Identify which cell holds the provided text, then report its (X, Y) central coordinate. 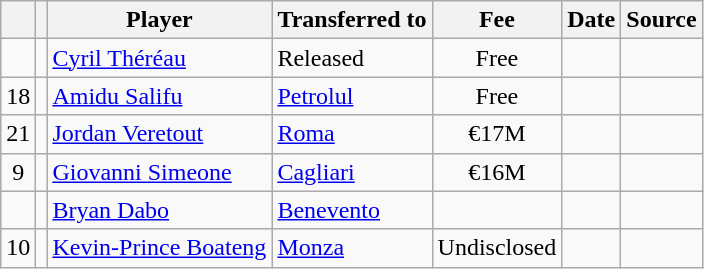
Amidu Salifu (160, 96)
21 (18, 134)
Giovanni Simeone (160, 172)
Undisclosed (497, 248)
Monza (352, 248)
Kevin-Prince Boateng (160, 248)
Date (592, 20)
Jordan Veretout (160, 134)
Source (662, 20)
€16M (497, 172)
Benevento (352, 210)
Released (352, 58)
Fee (497, 20)
Cagliari (352, 172)
Petrolul (352, 96)
Bryan Dabo (160, 210)
10 (18, 248)
18 (18, 96)
Player (160, 20)
Roma (352, 134)
Cyril Théréau (160, 58)
€17M (497, 134)
9 (18, 172)
Transferred to (352, 20)
